Return the (x, y) coordinate for the center point of the cell that contains the specified text.  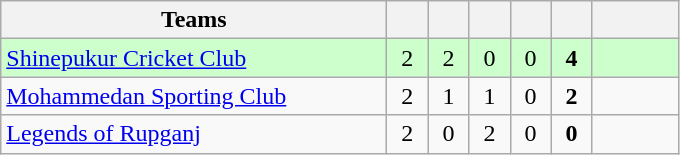
Teams (194, 20)
Legends of Rupganj (194, 134)
Shinepukur Cricket Club (194, 58)
4 (572, 58)
Mohammedan Sporting Club (194, 96)
